Extract the (X, Y) coordinate from the center of the cell holding the provided text.  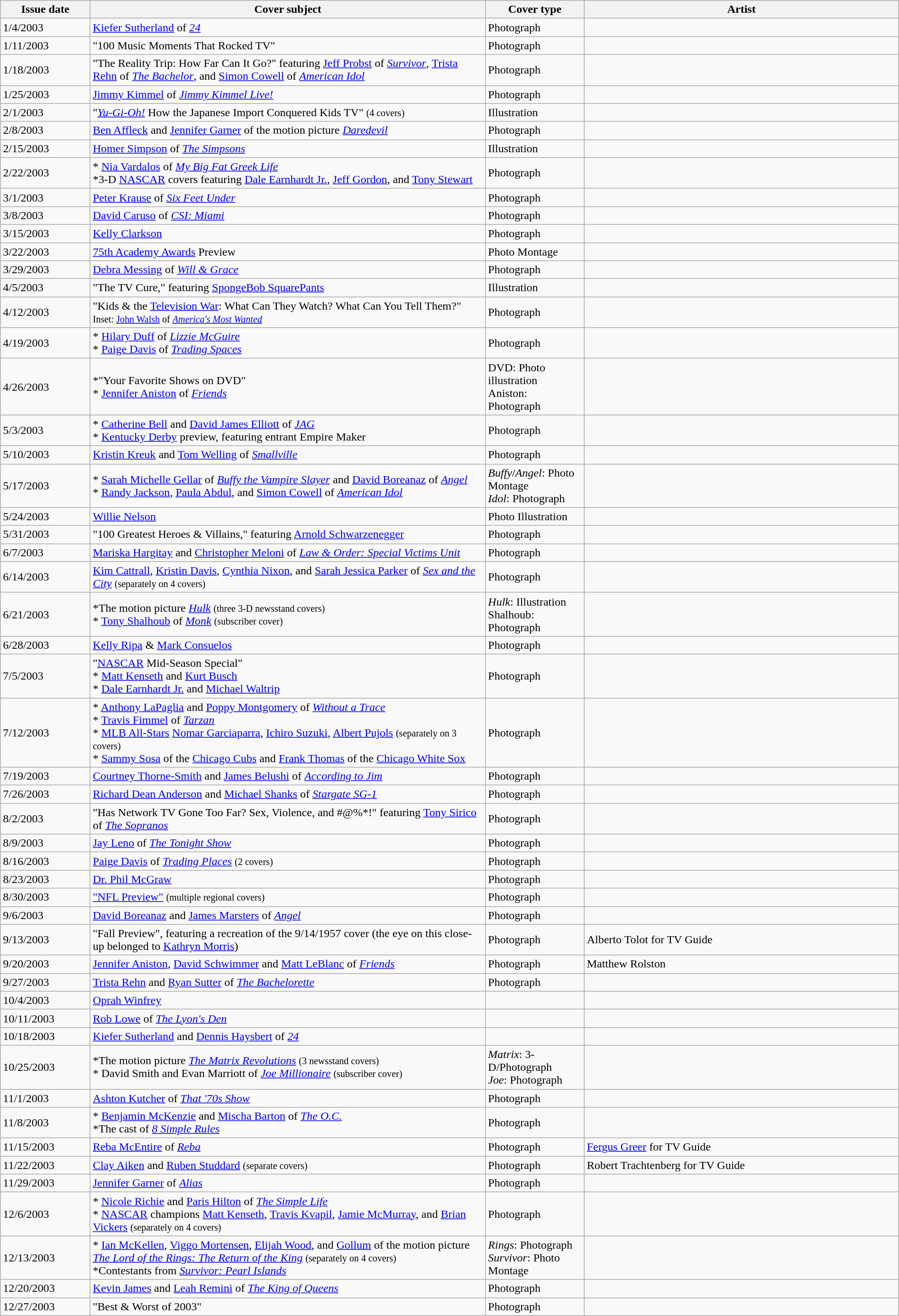
6/14/2003 (46, 577)
"100 Music Moments That Rocked TV" (288, 46)
3/1/2003 (46, 197)
Trista Rehn and Ryan Sutter of The Bachelorette (288, 982)
Courtney Thorne-Smith and James Belushi of According to Jim (288, 776)
10/11/2003 (46, 1018)
2/1/2003 (46, 112)
12/6/2003 (46, 1214)
Paige Davis of Trading Places (2 covers) (288, 861)
5/17/2003 (46, 486)
Artist (742, 9)
Buffy/Angel: Photo MontageIdol: Photograph (535, 486)
* Benjamin McKenzie and Mischa Barton of The O.C.*The cast of 8 Simple Rules (288, 1123)
Homer Simpson of The Simpsons (288, 148)
7/12/2003 (46, 733)
4/19/2003 (46, 343)
4/5/2003 (46, 288)
2/22/2003 (46, 173)
Alberto Tolot for TV Guide (742, 940)
"Best & Worst of 2003" (288, 1307)
Matrix: 3-D/PhotographJoe: Photograph (535, 1067)
"Kids & the Television War: What Can They Watch? What Can You Tell Them?"Inset: John Walsh of America's Most Wanted (288, 312)
"100 Greatest Heroes & Villains," featuring Arnold Schwarzenegger (288, 534)
"NFL Preview" (multiple regional covers) (288, 897)
Richard Dean Anderson and Michael Shanks of Stargate SG-1 (288, 794)
Kiefer Sutherland and Dennis Haysbert of 24 (288, 1036)
"The TV Cure," featuring SpongeBob SquarePants (288, 288)
6/7/2003 (46, 552)
5/3/2003 (46, 431)
10/18/2003 (46, 1036)
2/8/2003 (46, 130)
* Catherine Bell and David James Elliott of JAG* Kentucky Derby preview, featuring entrant Empire Maker (288, 431)
Willie Nelson (288, 516)
3/15/2003 (46, 233)
10/25/2003 (46, 1067)
9/27/2003 (46, 982)
4/26/2003 (46, 387)
12/13/2003 (46, 1258)
9/6/2003 (46, 915)
"Fall Preview", featuring a recreation of the 9/14/1957 cover (the eye on this close-up belonged to Kathryn Morris) (288, 940)
*The motion picture Hulk (three 3-D newsstand covers)* Tony Shalhoub of Monk (subscriber cover) (288, 614)
10/4/2003 (46, 1000)
5/31/2003 (46, 534)
David Boreanaz and James Marsters of Angel (288, 915)
5/10/2003 (46, 455)
11/8/2003 (46, 1123)
3/22/2003 (46, 252)
Jennifer Garner of Alias (288, 1183)
Kim Cattrall, Kristin Davis, Cynthia Nixon, and Sarah Jessica Parker of Sex and the City (separately on 4 covers) (288, 577)
11/15/2003 (46, 1147)
8/9/2003 (46, 843)
1/4/2003 (46, 28)
Clay Aiken and Ruben Studdard (separate covers) (288, 1165)
7/19/2003 (46, 776)
Ashton Kutcher of That '70s Show (288, 1098)
12/27/2003 (46, 1307)
5/24/2003 (46, 516)
1/11/2003 (46, 46)
* Sarah Michelle Gellar of Buffy the Vampire Slayer and David Boreanaz of Angel* Randy Jackson, Paula Abdul, and Simon Cowell of American Idol (288, 486)
Jennifer Aniston, David Schwimmer and Matt LeBlanc of Friends (288, 964)
7/26/2003 (46, 794)
*"Your Favorite Shows on DVD"* Jennifer Aniston of Friends (288, 387)
"NASCAR Mid-Season Special"* Matt Kenseth and Kurt Busch* Dale Earnhardt Jr. and Michael Waltrip (288, 676)
6/28/2003 (46, 645)
Issue date (46, 9)
Kiefer Sutherland of 24 (288, 28)
Peter Krause of Six Feet Under (288, 197)
3/29/2003 (46, 270)
Dr. Phil McGraw (288, 879)
Mariska Hargitay and Christopher Meloni of Law & Order: Special Victims Unit (288, 552)
David Caruso of CSI: Miami (288, 215)
Photo Illustration (535, 516)
8/16/2003 (46, 861)
Robert Trachtenberg for TV Guide (742, 1165)
"The Reality Trip: How Far Can It Go?" featuring Jeff Probst of Survivor, Trista Rehn of The Bachelor, and Simon Cowell of American Idol (288, 70)
6/21/2003 (46, 614)
9/20/2003 (46, 964)
8/30/2003 (46, 897)
*The motion picture The Matrix Revolutions (3 newsstand covers)* David Smith and Evan Marriott of Joe Millionaire (subscriber cover) (288, 1067)
1/18/2003 (46, 70)
Fergus Greer for TV Guide (742, 1147)
9/13/2003 (46, 940)
12/20/2003 (46, 1288)
2/15/2003 (46, 148)
Kevin James and Leah Remini of The King of Queens (288, 1288)
11/22/2003 (46, 1165)
Rings: PhotographSurvivor: Photo Montage (535, 1258)
11/1/2003 (46, 1098)
Kelly Clarkson (288, 233)
* Hilary Duff of Lizzie McGuire* Paige Davis of Trading Spaces (288, 343)
Reba McEntire of Reba (288, 1147)
Photo Montage (535, 252)
7/5/2003 (46, 676)
Ben Affleck and Jennifer Garner of the motion picture Daredevil (288, 130)
"Has Network TV Gone Too Far? Sex, Violence, and #@%*!" featuring Tony Sirico of The Sopranos (288, 819)
Hulk: IllustrationShalhoub: Photograph (535, 614)
Kristin Kreuk and Tom Welling of Smallville (288, 455)
8/23/2003 (46, 879)
Matthew Rolston (742, 964)
75th Academy Awards Preview (288, 252)
Jay Leno of The Tonight Show (288, 843)
Debra Messing of Will & Grace (288, 270)
1/25/2003 (46, 94)
Cover subject (288, 9)
Jimmy Kimmel of Jimmy Kimmel Live! (288, 94)
Rob Lowe of The Lyon's Den (288, 1018)
4/12/2003 (46, 312)
Oprah Winfrey (288, 1000)
"Yu-Gi-Oh! How the Japanese Import Conquered Kids TV" (4 covers) (288, 112)
DVD: Photo illustrationAniston: Photograph (535, 387)
* Nia Vardalos of My Big Fat Greek Life*3-D NASCAR covers featuring Dale Earnhardt Jr., Jeff Gordon, and Tony Stewart (288, 173)
Kelly Ripa & Mark Consuelos (288, 645)
3/8/2003 (46, 215)
11/29/2003 (46, 1183)
8/2/2003 (46, 819)
Cover type (535, 9)
